Detect which cell encompasses the target text, then output its [X, Y] center coordinate. 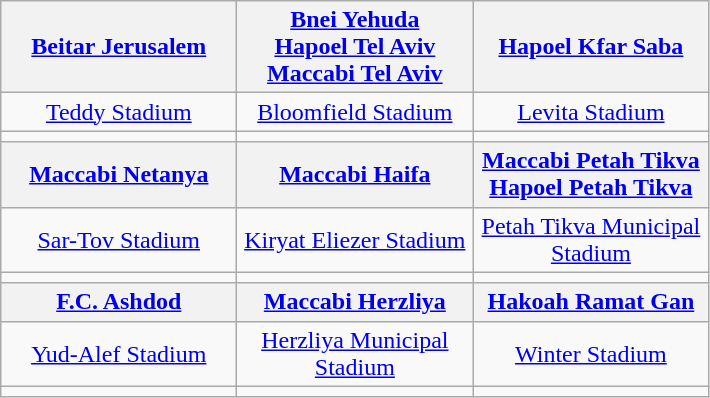
Sar-Tov Stadium [119, 240]
Beitar Jerusalem [119, 47]
Bloomfield Stadium [355, 112]
Maccabi Netanya [119, 174]
Teddy Stadium [119, 112]
Kiryat Eliezer Stadium [355, 240]
Levita Stadium [591, 112]
F.C. Ashdod [119, 302]
Herzliya Municipal Stadium [355, 354]
Petah Tikva Municipal Stadium [591, 240]
Bnei Yehuda Hapoel Tel Aviv Maccabi Tel Aviv [355, 47]
Winter Stadium [591, 354]
Hakoah Ramat Gan [591, 302]
Maccabi Haifa [355, 174]
Maccabi Petah TikvaHapoel Petah Tikva [591, 174]
Maccabi Herzliya [355, 302]
Yud-Alef Stadium [119, 354]
Hapoel Kfar Saba [591, 47]
